Return the [x, y] coordinate for the center point of the cell that contains the specified text.  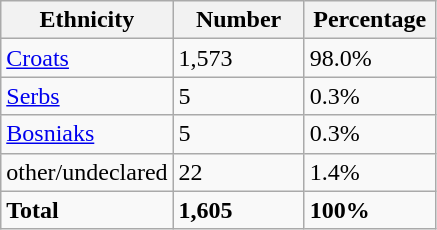
98.0% [370, 58]
22 [238, 172]
Total [87, 210]
Bosniaks [87, 134]
1.4% [370, 172]
1,605 [238, 210]
Ethnicity [87, 20]
Croats [87, 58]
1,573 [238, 58]
Serbs [87, 96]
100% [370, 210]
Percentage [370, 20]
other/undeclared [87, 172]
Number [238, 20]
